Detect which cell encompasses the target text, then output its (x, y) center coordinate. 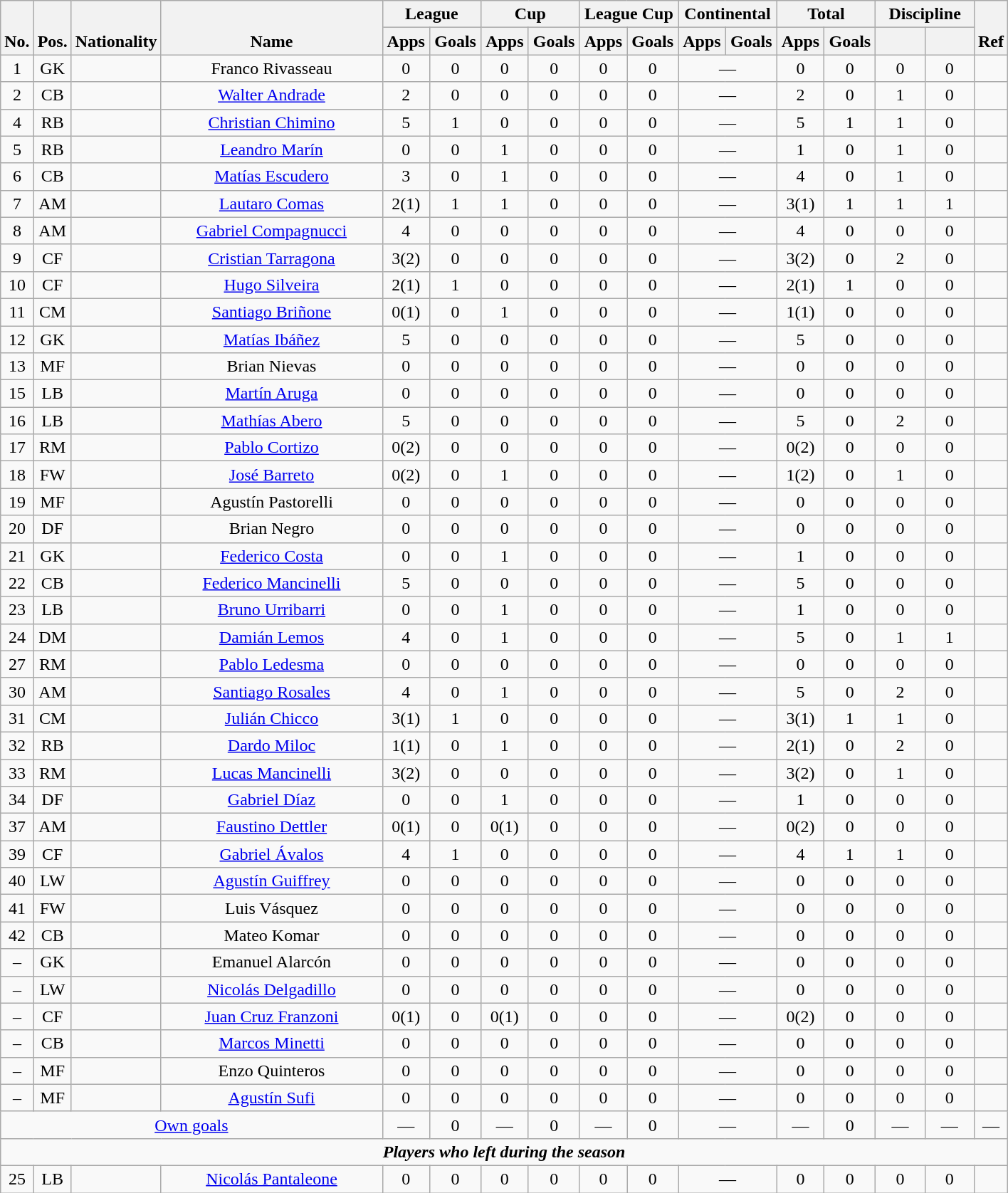
19 (17, 502)
Pablo Cortizo (272, 448)
1(2) (800, 475)
24 (17, 637)
9 (17, 258)
34 (17, 800)
Agustín Guiffrey (272, 881)
17 (17, 448)
21 (17, 556)
Gabriel Díaz (272, 800)
Brian Nievas (272, 367)
Pablo Ledesma (272, 664)
Players who left during the season (504, 1152)
Julián Chicco (272, 718)
DM (53, 637)
Lucas Mancinelli (272, 772)
Name (272, 28)
Walter Andrade (272, 95)
Brian Negro (272, 529)
Agustín Pastorelli (272, 502)
Dardo Miloc (272, 745)
Marcos Minetti (272, 1044)
Luis Vásquez (272, 908)
Hugo Silveira (272, 285)
7 (17, 204)
Federico Costa (272, 556)
23 (17, 610)
25 (17, 1179)
Nicolás Delgadillo (272, 989)
Continental (728, 14)
Federico Mancinelli (272, 583)
Lautaro Comas (272, 204)
Agustín Sufi (272, 1098)
Discipline (925, 14)
Emanuel Alarcón (272, 962)
41 (17, 908)
Gabriel Compagnucci (272, 231)
Pos. (53, 28)
Bruno Urribarri (272, 610)
6 (17, 177)
Leandro Marín (272, 149)
31 (17, 718)
32 (17, 745)
Martín Aruga (272, 394)
22 (17, 583)
Nationality (116, 28)
Franco Rivasseau (272, 68)
No. (17, 28)
Total (826, 14)
33 (17, 772)
Mathías Abero (272, 421)
Santiago Briñone (272, 312)
Juan Cruz Franzoni (272, 1016)
Faustino Dettler (272, 827)
8 (17, 231)
Enzo Quinteros (272, 1071)
Cristian Tarragona (272, 258)
12 (17, 340)
3 (406, 177)
Nicolás Pantaleone (272, 1179)
Matías Ibáñez (272, 340)
League Cup (629, 14)
11 (17, 312)
Cup (531, 14)
League (431, 14)
Gabriel Ávalos (272, 854)
30 (17, 691)
16 (17, 421)
Damián Lemos (272, 637)
Own goals (191, 1125)
Ref (991, 28)
27 (17, 664)
42 (17, 935)
15 (17, 394)
13 (17, 367)
20 (17, 529)
37 (17, 827)
Matías Escudero (272, 177)
Santiago Rosales (272, 691)
José Barreto (272, 475)
40 (17, 881)
10 (17, 285)
39 (17, 854)
Christian Chimino (272, 122)
Mateo Komar (272, 935)
18 (17, 475)
